Locate the cell with the specified text and output its (x, y) center coordinate. 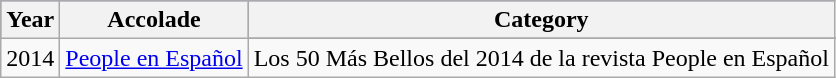
Year (30, 20)
Los 50 Más Bellos del 2014 de la revista People en Español (541, 58)
Category (541, 20)
Accolade (154, 20)
People en Español (154, 58)
2014 (30, 58)
